Return (X, Y) of the center of cell containing provided text 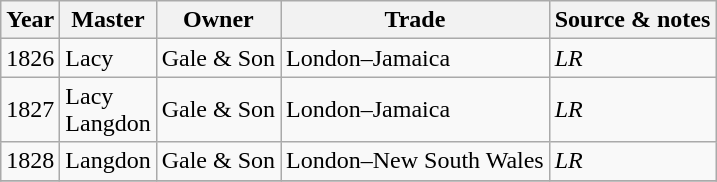
Lacy (108, 58)
1826 (30, 58)
Owner (218, 20)
Master (108, 20)
1828 (30, 161)
LacyLangdon (108, 110)
London–New South Wales (416, 161)
Year (30, 20)
Source & notes (632, 20)
Langdon (108, 161)
1827 (30, 110)
Trade (416, 20)
